From the cell containing the given text, extract its center point as [X, Y] coordinate. 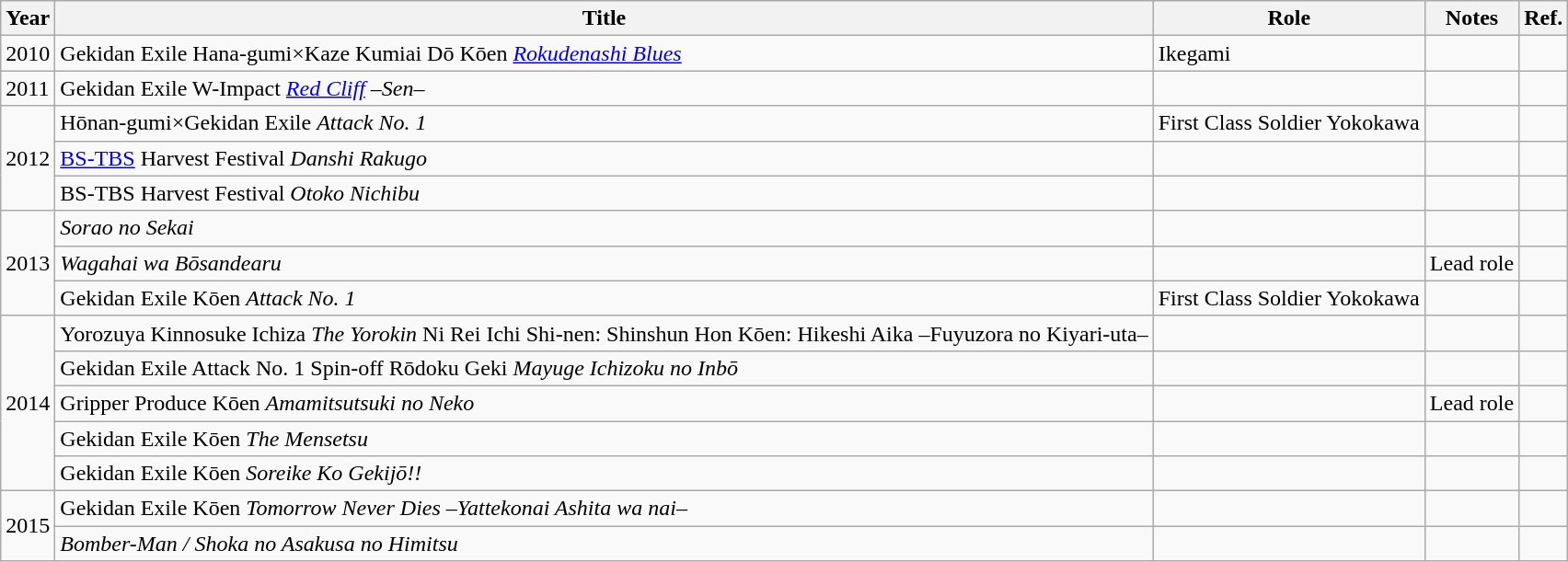
Year [28, 18]
Ref. [1544, 18]
Gekidan Exile Kōen Soreike Ko Gekijō!! [604, 474]
Hōnan-gumi×Gekidan Exile Attack No. 1 [604, 123]
Title [604, 18]
2012 [28, 158]
2014 [28, 403]
2013 [28, 263]
Gekidan Exile Kōen The Mensetsu [604, 439]
2010 [28, 53]
Gripper Produce Kōen Amamitsutsuki no Neko [604, 403]
Gekidan Exile Kōen Attack No. 1 [604, 298]
Gekidan Exile Kōen Tomorrow Never Dies –Yattekonai Ashita wa nai– [604, 509]
Yorozuya Kinnosuke Ichiza The Yorokin Ni Rei Ichi Shi-nen: Shinshun Hon Kōen: Hikeshi Aika –Fuyuzora no Kiyari-uta– [604, 333]
Role [1288, 18]
Notes [1471, 18]
2015 [28, 526]
Bomber-Man / Shoka no Asakusa no Himitsu [604, 544]
Gekidan Exile W-Impact Red Cliff –Sen– [604, 88]
BS-TBS Harvest Festival Danshi Rakugo [604, 158]
Gekidan Exile Hana-gumi×Kaze Kumiai Dō Kōen Rokudenashi Blues [604, 53]
Sorao no Sekai [604, 228]
Wagahai wa Bōsandearu [604, 263]
BS-TBS Harvest Festival Otoko Nichibu [604, 193]
Ikegami [1288, 53]
Gekidan Exile Attack No. 1 Spin-off Rōdoku Geki Mayuge Ichizoku no Inbō [604, 368]
2011 [28, 88]
